Return the [X, Y] coordinate for the center point of the cell that contains the specified text.  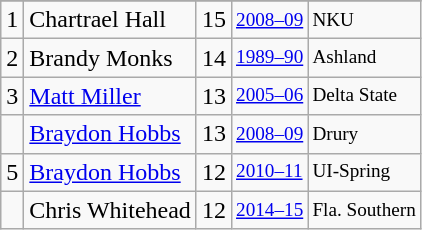
2005–06 [269, 96]
UI-Spring [364, 172]
3 [12, 96]
Ashland [364, 58]
NKU [364, 20]
1 [12, 20]
2 [12, 58]
Chartrael Hall [110, 20]
Chris Whitehead [110, 210]
Drury [364, 134]
Matt Miller [110, 96]
14 [214, 58]
15 [214, 20]
2010–11 [269, 172]
5 [12, 172]
Delta State [364, 96]
Fla. Southern [364, 210]
2014–15 [269, 210]
1989–90 [269, 58]
Brandy Monks [110, 58]
